Return the (X, Y) coordinate for the center point of the cell that contains the specified text.  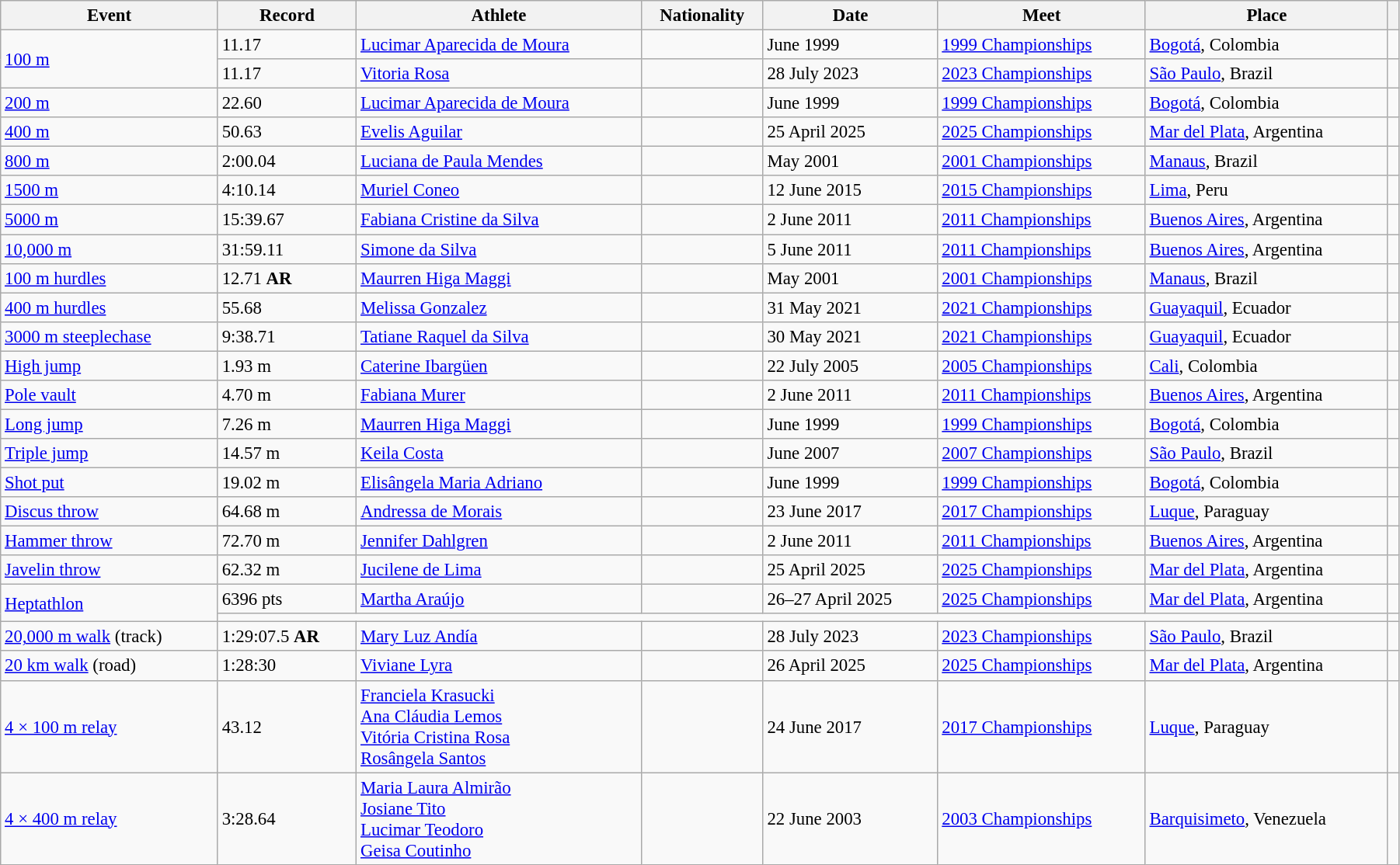
20,000 m walk (track) (110, 637)
Vitoria Rosa (499, 74)
12.71 AR (287, 278)
Triple jump (110, 453)
100 m hurdles (110, 278)
Evelis Aguilar (499, 132)
Shot put (110, 482)
Heptathlon (110, 603)
Date (850, 16)
Elisângela Maria Adriano (499, 482)
Caterine Ibargüen (499, 366)
4 × 400 m relay (110, 818)
15:39.67 (287, 220)
10,000 m (110, 249)
3:28.64 (287, 818)
55.68 (287, 307)
72.70 m (287, 541)
30 May 2021 (850, 336)
Mary Luz Andía (499, 637)
4 × 100 m relay (110, 727)
26 April 2025 (850, 666)
Javelin throw (110, 570)
Pole vault (110, 395)
Fabiana Murer (499, 395)
4:10.14 (287, 190)
Melissa Gonzalez (499, 307)
43.12 (287, 727)
Jucilene de Lima (499, 570)
62.32 m (287, 570)
400 m (110, 132)
Discus throw (110, 512)
2003 Championships (1041, 818)
Meet (1041, 16)
3000 m steeplechase (110, 336)
22 June 2003 (850, 818)
5000 m (110, 220)
19.02 m (287, 482)
20 km walk (road) (110, 666)
24 June 2017 (850, 727)
22.60 (287, 103)
Franciela KrasuckiAna Cláudia LemosVitória Cristina RosaRosângela Santos (499, 727)
64.68 m (287, 512)
100 m (110, 59)
31 May 2021 (850, 307)
Andressa de Morais (499, 512)
1:29:07.5 AR (287, 637)
50.63 (287, 132)
200 m (110, 103)
Record (287, 16)
22 July 2005 (850, 366)
Fabiana Cristine da Silva (499, 220)
26–27 April 2025 (850, 599)
Lima, Peru (1266, 190)
Viviane Lyra (499, 666)
Simone da Silva (499, 249)
Nationality (702, 16)
Barquisimeto, Venezuela (1266, 818)
23 June 2017 (850, 512)
Place (1266, 16)
14.57 m (287, 453)
Keila Costa (499, 453)
1.93 m (287, 366)
7.26 m (287, 424)
Maria Laura Almirão Josiane Tito Lucimar Teodoro Geisa Coutinho (499, 818)
31:59.11 (287, 249)
Luciana de Paula Mendes (499, 162)
Muriel Coneo (499, 190)
4.70 m (287, 395)
9:38.71 (287, 336)
Hammer throw (110, 541)
2:00.04 (287, 162)
High jump (110, 366)
2005 Championships (1041, 366)
Tatiane Raquel da Silva (499, 336)
6396 pts (287, 599)
2007 Championships (1041, 453)
Event (110, 16)
Long jump (110, 424)
Martha Araújo (499, 599)
1:28:30 (287, 666)
Cali, Colombia (1266, 366)
June 2007 (850, 453)
Jennifer Dahlgren (499, 541)
2015 Championships (1041, 190)
12 June 2015 (850, 190)
800 m (110, 162)
Athlete (499, 16)
5 June 2011 (850, 249)
1500 m (110, 190)
400 m hurdles (110, 307)
